Locate the cell with the specified text and output its [x, y] center coordinate. 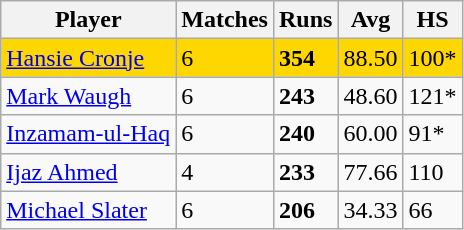
243 [305, 96]
206 [305, 210]
48.60 [370, 96]
66 [432, 210]
240 [305, 134]
Runs [305, 20]
91* [432, 134]
88.50 [370, 58]
Michael Slater [88, 210]
354 [305, 58]
Inzamam-ul-Haq [88, 134]
Player [88, 20]
Matches [225, 20]
34.33 [370, 210]
100* [432, 58]
233 [305, 172]
121* [432, 96]
77.66 [370, 172]
60.00 [370, 134]
Ijaz Ahmed [88, 172]
Hansie Cronje [88, 58]
Avg [370, 20]
110 [432, 172]
HS [432, 20]
Mark Waugh [88, 96]
4 [225, 172]
